Output the (x, y) coordinate of the center of the cell containing the given text.  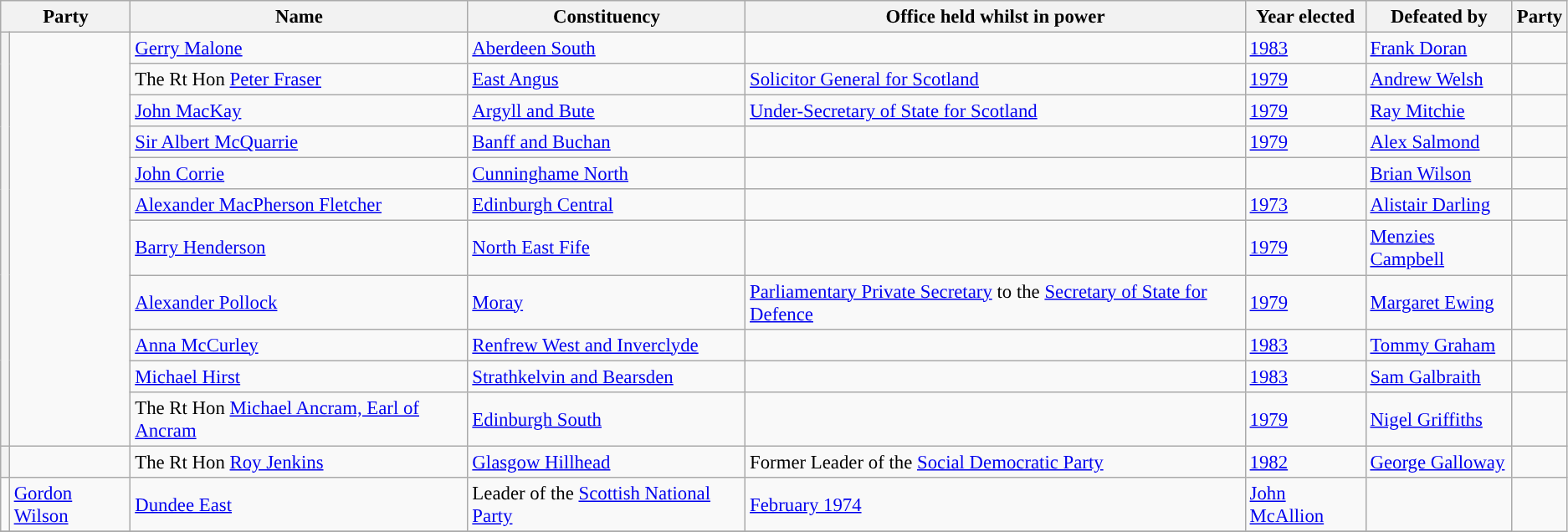
George Galloway (1439, 462)
Nigel Griffiths (1439, 418)
Under-Secretary of State for Scotland (996, 111)
John Corrie (300, 174)
Margaret Ewing (1439, 303)
1982 (1305, 462)
Ray Mitchie (1439, 111)
Andrew Welsh (1439, 79)
Name (300, 17)
Edinburgh Central (607, 205)
Frank Doran (1439, 49)
North East Fife (607, 248)
Aberdeen South (607, 49)
Dundee East (300, 505)
Strathkelvin and Bearsden (607, 376)
Former Leader of the Social Democratic Party (996, 462)
Glasgow Hillhead (607, 462)
Alexander MacPherson Fletcher (300, 205)
Alex Salmond (1439, 142)
Cunninghame North (607, 174)
Moray (607, 303)
Renfrew West and Inverclyde (607, 345)
The Rt Hon Peter Fraser (300, 79)
Parliamentary Private Secretary to the Secretary of State for Defence (996, 303)
Menzies Campbell (1439, 248)
John MacKay (300, 111)
Office held whilst in power (996, 17)
February 1974 (996, 505)
Gerry Malone (300, 49)
Argyll and Bute (607, 111)
1973 (1305, 205)
Solicitor General for Scotland (996, 79)
The Rt Hon Michael Ancram, Earl of Ancram (300, 418)
Alexander Pollock (300, 303)
Michael Hirst (300, 376)
East Angus (607, 79)
Alistair Darling (1439, 205)
Banff and Buchan (607, 142)
Barry Henderson (300, 248)
Gordon Wilson (70, 505)
Tommy Graham (1439, 345)
Sir Albert McQuarrie (300, 142)
Year elected (1305, 17)
Leader of the Scottish National Party (607, 505)
Sam Galbraith (1439, 376)
John McAllion (1305, 505)
The Rt Hon Roy Jenkins (300, 462)
Edinburgh South (607, 418)
Brian Wilson (1439, 174)
Anna McCurley (300, 345)
Constituency (607, 17)
Defeated by (1439, 17)
